Determine the [X, Y] coordinate at the center of the cell enclosing the given text.  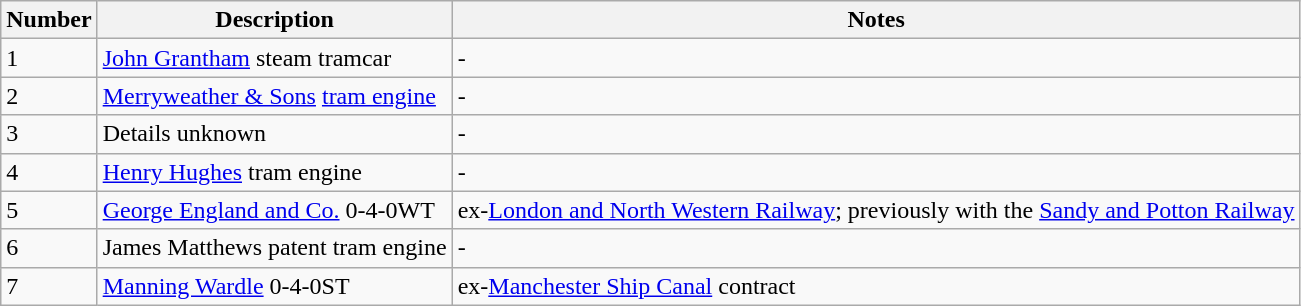
Henry Hughes tram engine [274, 172]
3 [49, 134]
Manning Wardle 0-4-0ST [274, 286]
John Grantham steam tramcar [274, 58]
James Matthews patent tram engine [274, 248]
Notes [876, 20]
Merryweather & Sons tram engine [274, 96]
ex-London and North Western Railway; previously with the Sandy and Potton Railway [876, 210]
1 [49, 58]
6 [49, 248]
7 [49, 286]
2 [49, 96]
ex-Manchester Ship Canal contract [876, 286]
Number [49, 20]
5 [49, 210]
Details unknown [274, 134]
4 [49, 172]
George England and Co. 0-4-0WT [274, 210]
Description [274, 20]
